Pinpoint the cell where the given text exists, returning its (X, Y) midpoint coordinate. 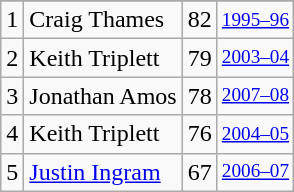
5 (12, 172)
1995–96 (255, 20)
82 (200, 20)
Jonathan Amos (103, 96)
4 (12, 134)
76 (200, 134)
79 (200, 58)
2 (12, 58)
3 (12, 96)
2003–04 (255, 58)
2007–08 (255, 96)
Justin Ingram (103, 172)
2006–07 (255, 172)
67 (200, 172)
Craig Thames (103, 20)
1 (12, 20)
78 (200, 96)
2004–05 (255, 134)
